Provide the (X, Y) coordinate of the cell's center where the given text is located.  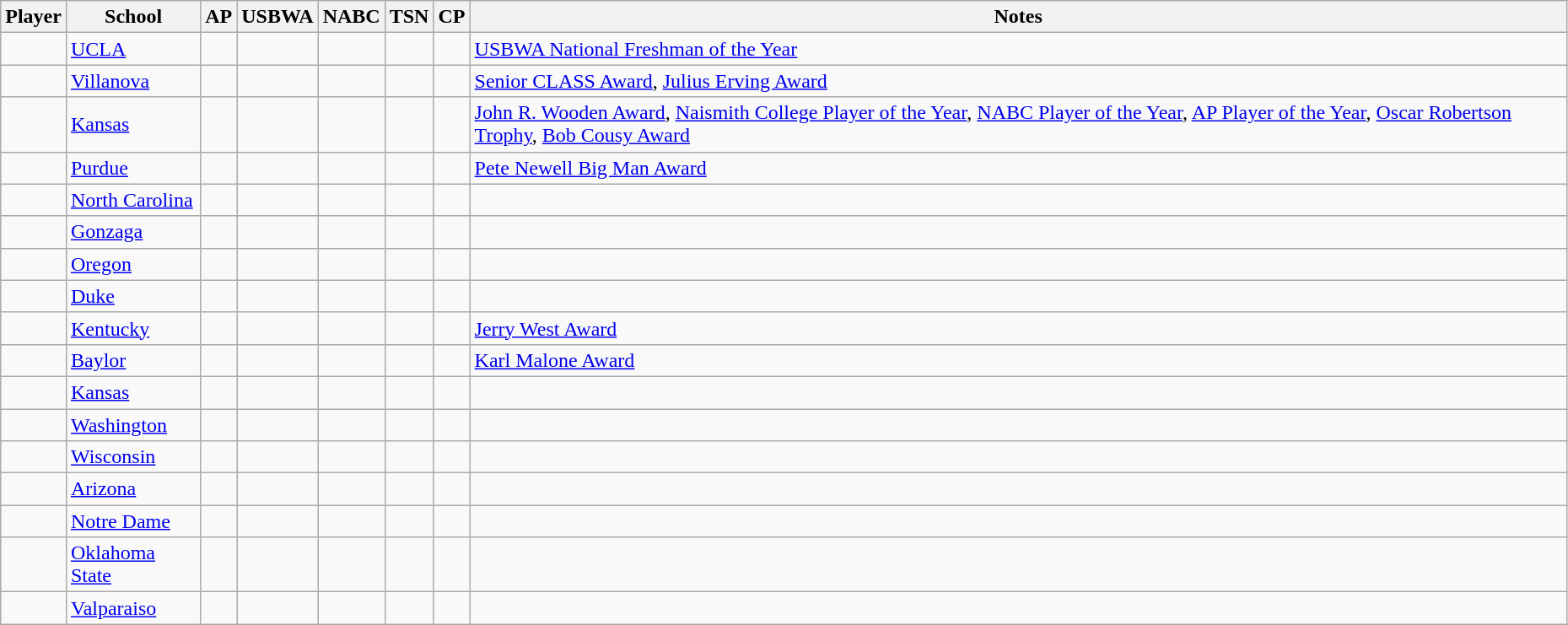
USBWA (277, 17)
Purdue (133, 168)
Kentucky (133, 328)
Washington (133, 424)
Pete Newell Big Man Award (1018, 168)
School (133, 17)
TSN (409, 17)
UCLA (133, 49)
Notes (1018, 17)
Arizona (133, 489)
Gonzaga (133, 232)
AP (219, 17)
Duke (133, 296)
USBWA National Freshman of the Year (1018, 49)
Oklahoma State (133, 565)
John R. Wooden Award, Naismith College Player of the Year, NABC Player of the Year, AP Player of the Year, Oscar Robertson Trophy, Bob Cousy Award (1018, 125)
Senior CLASS Award, Julius Erving Award (1018, 81)
Wisconsin (133, 457)
Oregon (133, 264)
North Carolina (133, 200)
CP (452, 17)
Jerry West Award (1018, 328)
Valparaiso (133, 608)
Karl Malone Award (1018, 360)
Player (34, 17)
Villanova (133, 81)
Notre Dame (133, 521)
Baylor (133, 360)
NABC (351, 17)
